Search for the cell housing the specified text and yield its (X, Y) center coordinate. 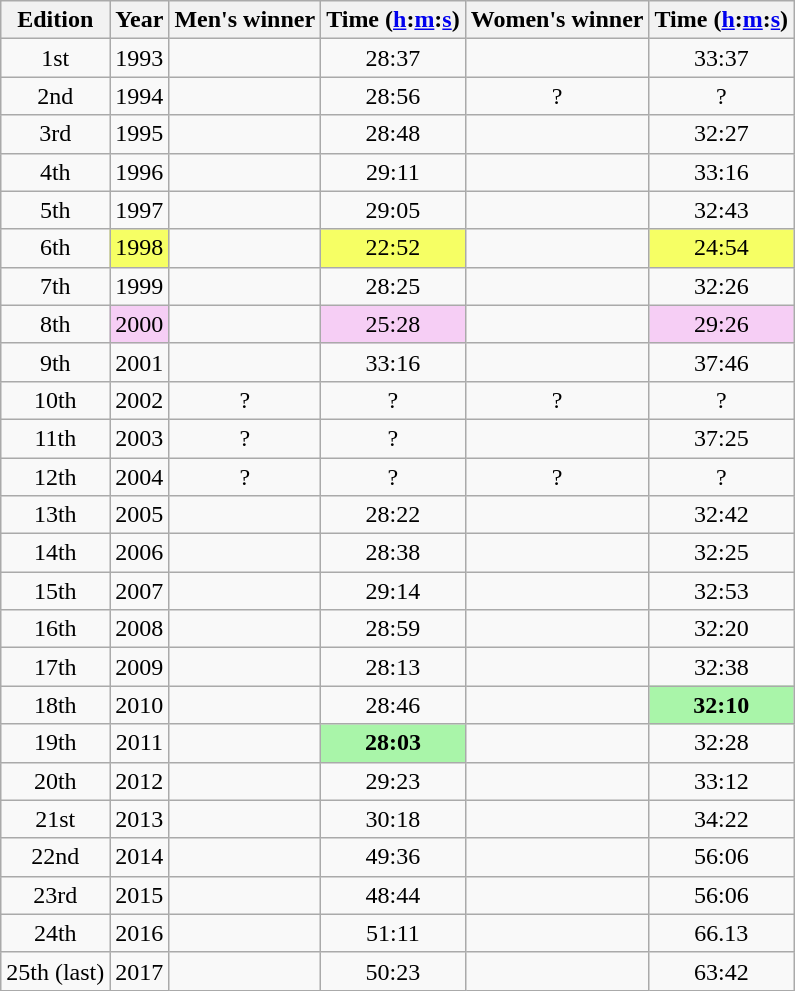
2009 (140, 667)
2004 (140, 477)
2008 (140, 629)
1997 (140, 210)
22nd (56, 857)
19th (56, 743)
2015 (140, 895)
8th (56, 324)
2005 (140, 515)
30:18 (394, 819)
37:46 (722, 362)
25:28 (394, 324)
11th (56, 438)
29:05 (394, 210)
2014 (140, 857)
63:42 (722, 971)
50:23 (394, 971)
Women's winner (557, 20)
1998 (140, 248)
20th (56, 781)
28:03 (394, 743)
32:25 (722, 553)
29:23 (394, 781)
37:25 (722, 438)
34:22 (722, 819)
28:56 (394, 96)
1st (56, 58)
2007 (140, 591)
14th (56, 553)
24:54 (722, 248)
12th (56, 477)
2002 (140, 400)
Edition (56, 20)
28:25 (394, 286)
32:38 (722, 667)
28:22 (394, 515)
32:27 (722, 134)
2nd (56, 96)
13th (56, 515)
32:42 (722, 515)
28:13 (394, 667)
3rd (56, 134)
28:48 (394, 134)
2006 (140, 553)
2016 (140, 933)
2010 (140, 705)
32:10 (722, 705)
17th (56, 667)
25th (last) (56, 971)
2013 (140, 819)
29:26 (722, 324)
2012 (140, 781)
2000 (140, 324)
2001 (140, 362)
Year (140, 20)
29:14 (394, 591)
33:37 (722, 58)
4th (56, 172)
28:46 (394, 705)
22:52 (394, 248)
18th (56, 705)
16th (56, 629)
2003 (140, 438)
2017 (140, 971)
9th (56, 362)
15th (56, 591)
2011 (140, 743)
6th (56, 248)
29:11 (394, 172)
32:26 (722, 286)
1999 (140, 286)
28:37 (394, 58)
1995 (140, 134)
28:59 (394, 629)
1993 (140, 58)
32:20 (722, 629)
49:36 (394, 857)
10th (56, 400)
66.13 (722, 933)
32:53 (722, 591)
48:44 (394, 895)
33:12 (722, 781)
Men's winner (245, 20)
7th (56, 286)
51:11 (394, 933)
28:38 (394, 553)
1996 (140, 172)
24th (56, 933)
21st (56, 819)
5th (56, 210)
23rd (56, 895)
32:28 (722, 743)
1994 (140, 96)
32:43 (722, 210)
